Scan for the cell matching the given text and deliver its (x, y) coordinate at center. 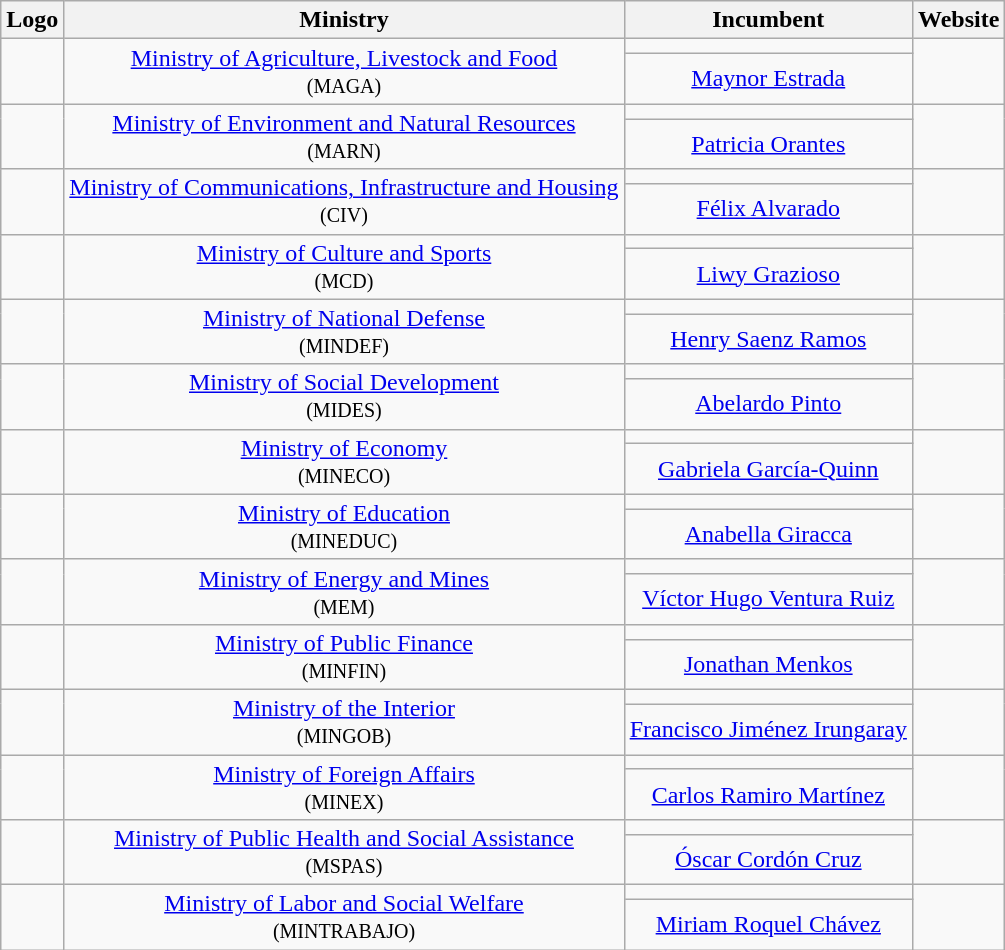
Anabella Giracca (768, 534)
Abelardo Pinto (768, 404)
Incumbent (768, 20)
Ministry of National Defense(MINDEF) (344, 332)
Ministry of Foreign Affairs (MINEX) (344, 786)
Ministry of Labor and Social Welfare(MINTRABAJO) (344, 918)
Ministry of Education(MINEDUC) (344, 526)
Víctor Hugo Ventura Ruiz (768, 599)
Ministry (344, 20)
Ministry of Energy and Mines(MEM) (344, 592)
Ministry of Public Health and Social Assistance(MSPAS) (344, 852)
Ministry of Culture and Sports(MCD) (344, 266)
Ministry of Economy (MINECO) (344, 462)
Patricia Orantes (768, 144)
Óscar Cordón Cruz (768, 859)
Henry Saenz Ramos (768, 339)
Website (958, 20)
Ministry of the Interior(MINGOB) (344, 722)
Ministry of Social Development(MIDES) (344, 396)
Logo (32, 20)
Jonathan Menkos (768, 664)
Carlos Ramiro Martínez (768, 794)
Ministry of Public Finance(MINFIN) (344, 656)
Ministry of Communications, Infrastructure and Housing(CIV) (344, 202)
Maynor Estrada (768, 78)
Francisco Jiménez Irungaray (768, 729)
Gabriela García-Quinn (768, 469)
Ministry of Agriculture, Livestock and Food(MAGA) (344, 72)
Félix Alvarado (768, 209)
Liwy Grazioso (768, 274)
Ministry of Environment and Natural Resources(MARN) (344, 136)
Miriam Roquel Chávez (768, 924)
